Capture the cell that displays the provided text and extract its (X, Y) central coordinate. 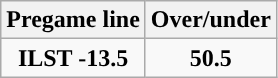
ILST -13.5 (74, 58)
50.5 (210, 58)
Over/under (210, 20)
Pregame line (74, 20)
